Extract the (X, Y) coordinate from the center of the cell holding the provided text.  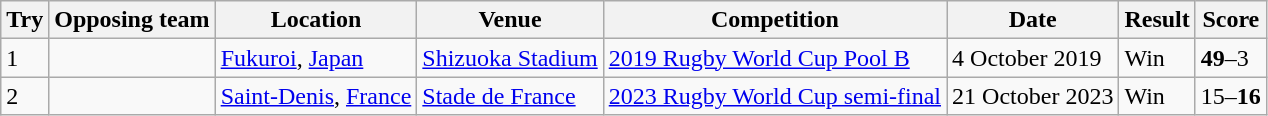
Shizuoka Stadium (510, 58)
Competition (774, 20)
Location (316, 20)
49–3 (1230, 58)
Try (25, 20)
2 (25, 96)
Saint-Denis, France (316, 96)
Result (1157, 20)
Score (1230, 20)
Fukuroi, Japan (316, 58)
15–16 (1230, 96)
Venue (510, 20)
2019 Rugby World Cup Pool B (774, 58)
2023 Rugby World Cup semi-final (774, 96)
Date (1033, 20)
4 October 2019 (1033, 58)
21 October 2023 (1033, 96)
Opposing team (132, 20)
1 (25, 58)
Stade de France (510, 96)
